Identify which cell holds the provided text, then report its (x, y) central coordinate. 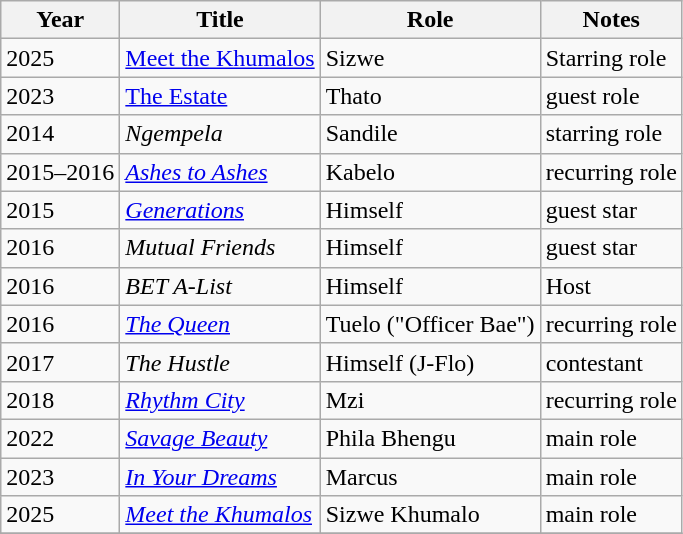
Sizwe Khumalo (430, 515)
Year (60, 20)
2017 (60, 362)
Mzi (430, 400)
guest role (611, 96)
BET A-List (220, 286)
2015 (60, 210)
Role (430, 20)
In Your Dreams (220, 477)
Phila Bhengu (430, 438)
Marcus (430, 477)
Sizwe (430, 58)
starring role (611, 134)
Rhythm City (220, 400)
Generations (220, 210)
Host (611, 286)
contestant (611, 362)
Kabelo (430, 172)
Savage Beauty (220, 438)
2018 (60, 400)
Ngempela (220, 134)
Starring role (611, 58)
The Queen (220, 324)
Tuelo ("Officer Bae") (430, 324)
Himself (J-Flo) (430, 362)
Thato (430, 96)
The Estate (220, 96)
Ashes to Ashes (220, 172)
Mutual Friends (220, 248)
2022 (60, 438)
Notes (611, 20)
2014 (60, 134)
2015–2016 (60, 172)
Sandile (430, 134)
The Hustle (220, 362)
Title (220, 20)
